Pinpoint the cell where the given text exists, returning its [x, y] midpoint coordinate. 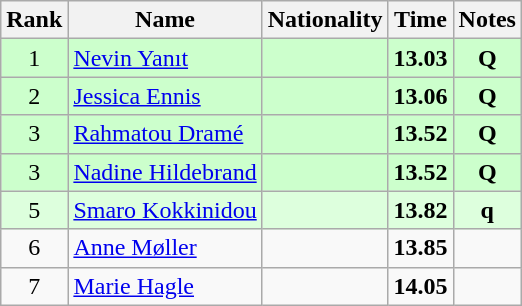
Nevin Yanıt [165, 58]
Nadine Hildebrand [165, 172]
2 [34, 96]
13.06 [420, 96]
Time [420, 20]
q [487, 210]
14.05 [420, 286]
Notes [487, 20]
13.82 [420, 210]
Jessica Ennis [165, 96]
13.03 [420, 58]
7 [34, 286]
5 [34, 210]
Anne Møller [165, 248]
Name [165, 20]
13.85 [420, 248]
Smaro Kokkinidou [165, 210]
1 [34, 58]
Rank [34, 20]
Nationality [325, 20]
Rahmatou Dramé [165, 134]
Marie Hagle [165, 286]
6 [34, 248]
